Locate the cell with the specified text and output its (x, y) center coordinate. 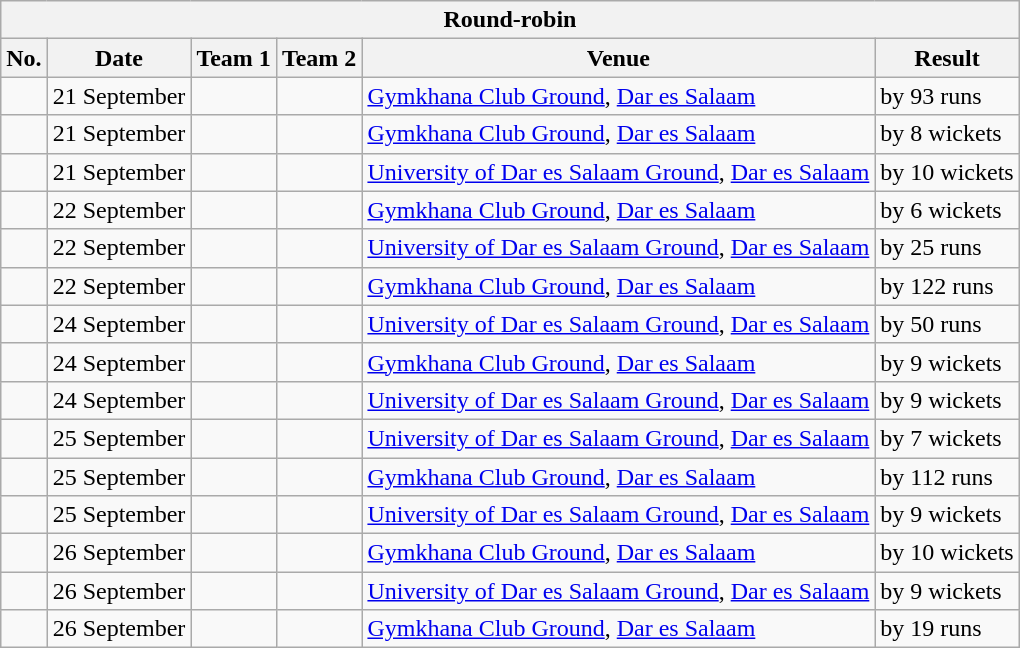
by 19 runs (947, 629)
by 122 runs (947, 286)
Team 2 (319, 58)
Round-robin (510, 20)
Date (119, 58)
by 112 runs (947, 477)
by 50 runs (947, 324)
by 6 wickets (947, 210)
Result (947, 58)
by 25 runs (947, 248)
by 93 runs (947, 96)
No. (24, 58)
by 8 wickets (947, 134)
Venue (618, 58)
Team 1 (234, 58)
by 7 wickets (947, 438)
